Return (X, Y) of the center of cell containing provided text 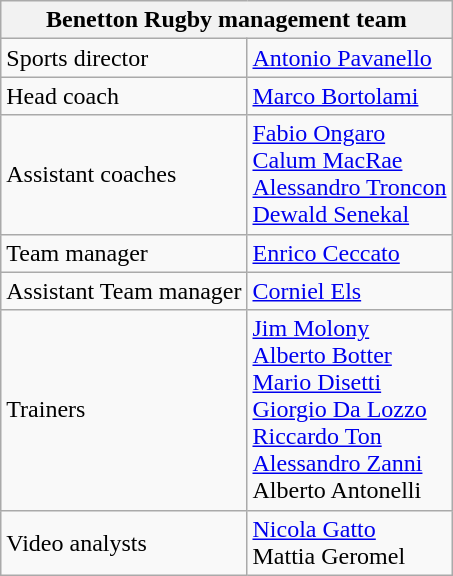
Enrico Ceccato (350, 253)
Antonio Pavanello (350, 58)
Fabio OngaroCalum MacRaeAlessandro TronconDewald Senekal (350, 174)
Jim MolonyAlberto BotterMario DisettiGiorgio Da LozzoRiccardo TonAlessandro ZanniAlberto Antonelli (350, 410)
Team manager (124, 253)
Sports director (124, 58)
Assistant coaches (124, 174)
Benetton Rugby management team (226, 20)
Marco Bortolami (350, 96)
Assistant Team manager (124, 291)
Video analysts (124, 542)
Corniel Els (350, 291)
Head coach (124, 96)
Trainers (124, 410)
Nicola GattoMattia Geromel (350, 542)
